Search for the cell housing the specified text and yield its [X, Y] center coordinate. 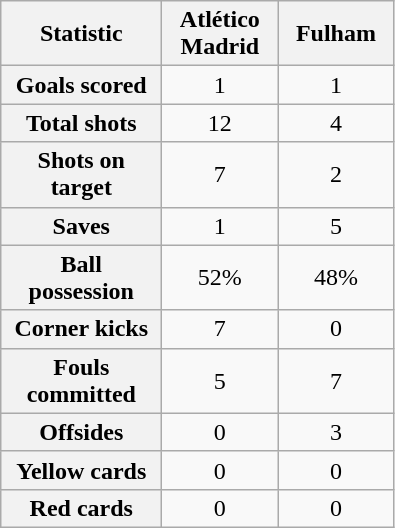
48% [336, 278]
Yellow cards [82, 470]
Ball possession [82, 278]
Fulham [336, 34]
Total shots [82, 123]
Atlético Madrid [220, 34]
Offsides [82, 432]
Goals scored [82, 85]
Corner kicks [82, 329]
Saves [82, 226]
3 [336, 432]
52% [220, 278]
4 [336, 123]
Shots on target [82, 174]
12 [220, 123]
Red cards [82, 508]
Statistic [82, 34]
2 [336, 174]
Fouls committed [82, 380]
